Provide the [x, y] coordinate of the cell's center where the given text is located.  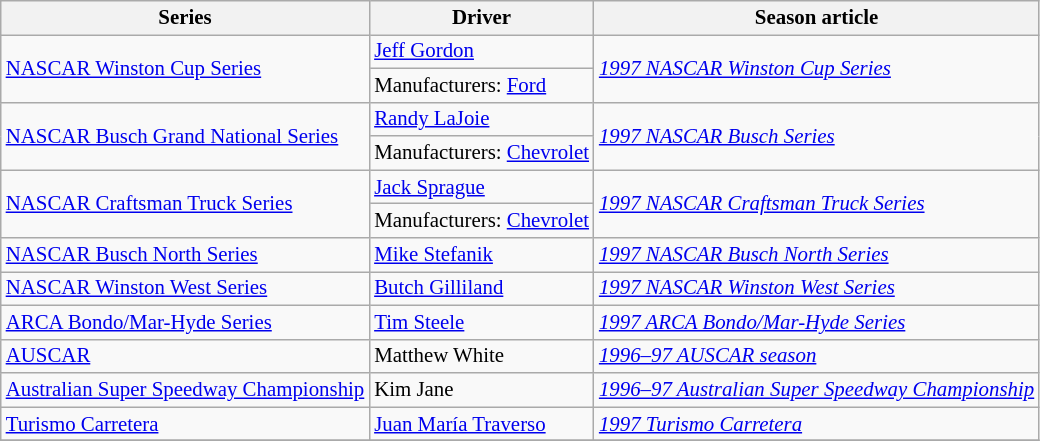
ARCA Bondo/Mar-Hyde Series [185, 322]
1997 NASCAR Winston West Series [816, 288]
Turismo Carretera [185, 424]
Kim Jane [482, 390]
NASCAR Busch North Series [185, 255]
Juan María Traverso [482, 424]
1996–97 AUSCAR season [816, 356]
NASCAR Winston Cup Series [185, 68]
Driver [482, 18]
1996–97 Australian Super Speedway Championship [816, 390]
Manufacturers: Ford [482, 85]
Mike Stefanik [482, 255]
1997 Turismo Carretera [816, 424]
1997 NASCAR Busch North Series [816, 255]
Tim Steele [482, 322]
NASCAR Busch Grand National Series [185, 136]
1997 NASCAR Craftsman Truck Series [816, 204]
NASCAR Craftsman Truck Series [185, 204]
NASCAR Winston West Series [185, 288]
Australian Super Speedway Championship [185, 390]
Randy LaJoie [482, 119]
Jack Sprague [482, 187]
1997 ARCA Bondo/Mar-Hyde Series [816, 322]
Butch Gilliland [482, 288]
1997 NASCAR Winston Cup Series [816, 68]
Matthew White [482, 356]
Season article [816, 18]
Series [185, 18]
Jeff Gordon [482, 51]
1997 NASCAR Busch Series [816, 136]
AUSCAR [185, 356]
